Identify which cell holds the provided text, then report its (X, Y) central coordinate. 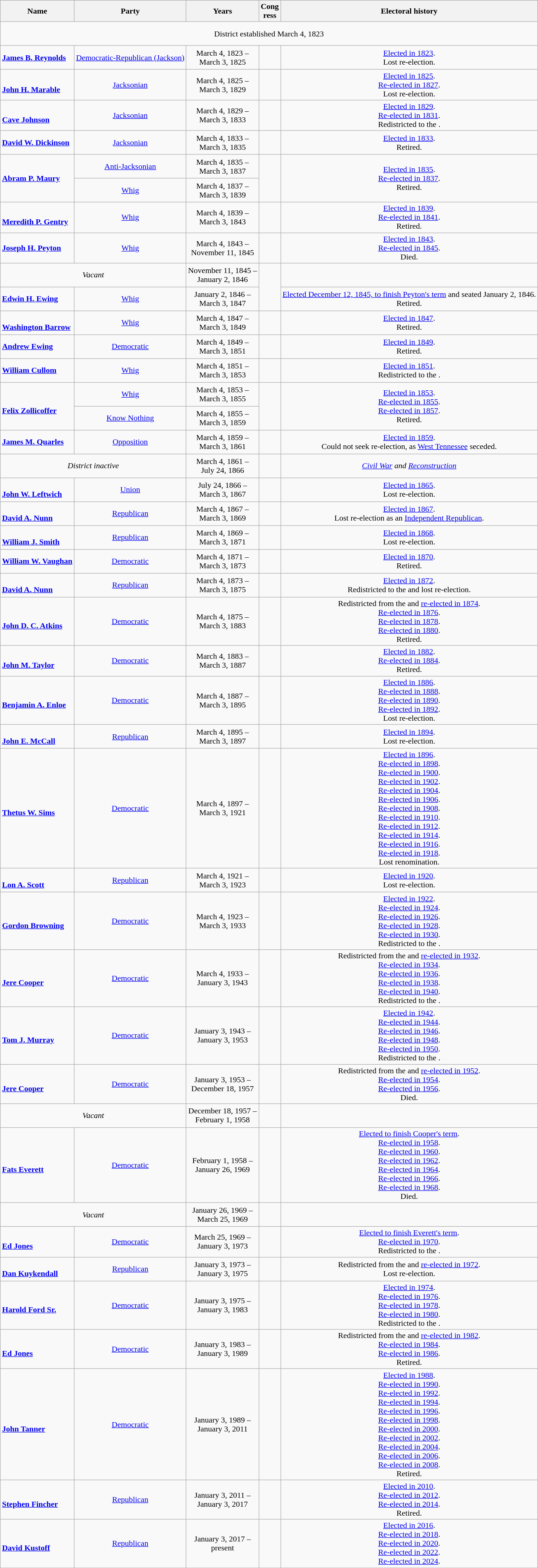
March 4, 1835 –March 3, 1837 (222, 166)
March 4, 1837 –March 3, 1839 (222, 190)
Elected in 1894.Lost re-election. (409, 736)
January 3, 1973 –January 3, 1975 (222, 1269)
Elected in 1886.Re-elected in 1888.Re-elected in 1890.Re-elected in 1892.Lost re-election. (409, 700)
January 3, 2017 –present (222, 1543)
March 4, 1847 –March 3, 1849 (222, 323)
District established March 4, 1823 (269, 34)
John M. Taylor (37, 661)
March 4, 1869 –March 3, 1871 (222, 537)
Elected in 1870.Retired. (409, 561)
March 4, 1849 –March 3, 1851 (222, 347)
Meredith P. Gentry (37, 217)
March 4, 1933 –January 3, 1943 (222, 978)
Redistricted from the and re-elected in 1982.Re-elected in 1984.Re-elected in 1986.Retired. (409, 1349)
Elected in 1833.Retired. (409, 142)
Cave Johnson (37, 115)
Joseph H. Peyton (37, 248)
William W. Vaughan (37, 561)
Elected in 1865.Lost re-election. (409, 490)
Years (222, 11)
Tom J. Murray (37, 1035)
Elected in 1849.Retired. (409, 347)
Elected in 1853.Re-elected in 1855.Re-elected in 1857.Retired. (409, 406)
Gordon Browning (37, 921)
Andrew Ewing (37, 347)
John D. C. Atkins (37, 621)
March 4, 1839 –March 3, 1843 (222, 217)
March 4, 1855 –March 3, 1859 (222, 418)
Redistricted from the and re-elected in 1952.Re-elected in 1954.Re-elected in 1956.Died. (409, 1084)
John Tanner (37, 1424)
March 4, 1897 –March 3, 1921 (222, 808)
Elected in 1843.Re-elected in 1845.Died. (409, 248)
District inactive (93, 466)
March 4, 1871 –March 3, 1873 (222, 561)
March 4, 1861 –July 24, 1866 (222, 466)
Congress (270, 11)
January 3, 1975 –January 3, 1983 (222, 1305)
Civil War and Reconstruction (409, 466)
March 4, 1853 –March 3, 1855 (222, 394)
Elected in 2010.Re-elected in 2012.Re-elected in 2014.Retired. (409, 1500)
March 4, 1859 –March 3, 1861 (222, 442)
March 4, 1867 –March 3, 1869 (222, 514)
Know Nothing (130, 418)
Washington Barrow (37, 323)
January 3, 1983 –January 3, 1989 (222, 1349)
David W. Dickinson (37, 142)
Opposition (130, 442)
James M. Quarles (37, 442)
March 4, 1843 –November 11, 1845 (222, 248)
Elected in 1859.Could not seek re-election, as West Tennessee seceded. (409, 442)
March 4, 1873 –March 3, 1875 (222, 585)
John W. Leftwich (37, 490)
Felix Zollicoffer (37, 406)
Elected in 1922.Re-elected in 1924.Re-elected in 1926.Re-elected in 1928.Re-elected in 1930.Redistricted to the . (409, 921)
Elected in 1851.Redistricted to the . (409, 370)
March 4, 1923 –March 3, 1933 (222, 921)
David Kustoff (37, 1543)
March 4, 1921 –March 3, 1923 (222, 880)
Elected in 1882.Re-elected in 1884.Retired. (409, 661)
William Cullom (37, 370)
Stephen Fincher (37, 1500)
Elected in 1835.Re-elected in 1837.Retired. (409, 178)
Redistricted from the and re-elected in 1972.Lost re-election. (409, 1269)
Harold Ford Sr. (37, 1305)
Elected in 1825.Re-elected in 1827.Lost re-election. (409, 85)
December 18, 1957 –February 1, 1958 (222, 1116)
March 4, 1875 –March 3, 1883 (222, 621)
March 4, 1895 –March 3, 1897 (222, 736)
March 4, 1887 –March 3, 1895 (222, 700)
Electoral history (409, 11)
Fats Everett (37, 1165)
Elected in 1839.Re-elected in 1841.Retired. (409, 217)
Party (130, 11)
Redistricted from the and re-elected in 1874.Re-elected in 1876.Re-elected in 1878.Re-elected in 1880.Retired. (409, 621)
Elected in 1829.Re-elected in 1831.Redistricted to the . (409, 115)
January 3, 1953 –December 18, 1957 (222, 1084)
Elected in 1868.Lost re-election. (409, 537)
February 1, 1958 –January 26, 1969 (222, 1165)
January 3, 2011 –January 3, 2017 (222, 1500)
March 4, 1829 –March 3, 1833 (222, 115)
March 4, 1823 –March 3, 1825 (222, 58)
Dan Kuykendall (37, 1269)
November 11, 1845 –January 2, 1846 (222, 275)
January 2, 1846 –March 3, 1847 (222, 299)
Thetus W. Sims (37, 808)
March 4, 1883 –March 3, 1887 (222, 661)
Democratic-Republican (Jackson) (130, 58)
July 24, 1866 –March 3, 1867 (222, 490)
Elected in 1847.Retired. (409, 323)
Elected in 1823.Lost re-election. (409, 58)
Anti-Jacksonian (130, 166)
John H. Marable (37, 85)
Lon A. Scott (37, 880)
Abram P. Maury (37, 178)
Elected in 1920.Lost re-election. (409, 880)
James B. Reynolds (37, 58)
William J. Smith (37, 537)
Elected in 2016.Re-elected in 2018.Re-elected in 2020.Re-elected in 2022.Re-elected in 2024. (409, 1543)
Redistricted from the and re-elected in 1932.Re-elected in 1934.Re-elected in 1936.Re-elected in 1938.Re-elected in 1940.Redistricted to the . (409, 978)
Name (37, 11)
March 25, 1969 –January 3, 1973 (222, 1242)
March 4, 1825 –March 3, 1829 (222, 85)
January 26, 1969 –March 25, 1969 (222, 1215)
March 4, 1851 –March 3, 1853 (222, 370)
Elected in 1867.Lost re-election as an Independent Republican. (409, 514)
January 3, 1943 –January 3, 1953 (222, 1035)
Elected in 1872.Redistricted to the and lost re-election. (409, 585)
March 4, 1833 –March 3, 1835 (222, 142)
Edwin H. Ewing (37, 299)
Benjamin A. Enloe (37, 700)
Elected December 12, 1845, to finish Peyton's term and seated January 2, 1846.Retired. (409, 299)
Elected in 1942.Re-elected in 1944.Re-elected in 1946.Re-elected in 1948.Re-elected in 1950.Redistricted to the . (409, 1035)
January 3, 1989 –January 3, 2011 (222, 1424)
Elected to finish Everett's term.Re-elected in 1970.Redistricted to the . (409, 1242)
John E. McCall (37, 736)
Elected in 1974.Re-elected in 1976.Re-elected in 1978.Re-elected in 1980.Redistricted to the . (409, 1305)
Union (130, 490)
